Scan for the cell matching the given text and deliver its (X, Y) coordinate at center. 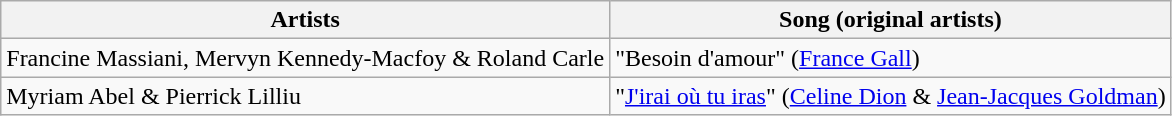
Francine Massiani, Mervyn Kennedy-Macfoy & Roland Carle (306, 58)
Song (original artists) (891, 20)
Myriam Abel & Pierrick Lilliu (306, 96)
Artists (306, 20)
"J'irai où tu iras" (Celine Dion & Jean-Jacques Goldman) (891, 96)
"Besoin d'amour" (France Gall) (891, 58)
